Extract the (X, Y) coordinate from the center of the cell holding the provided text.  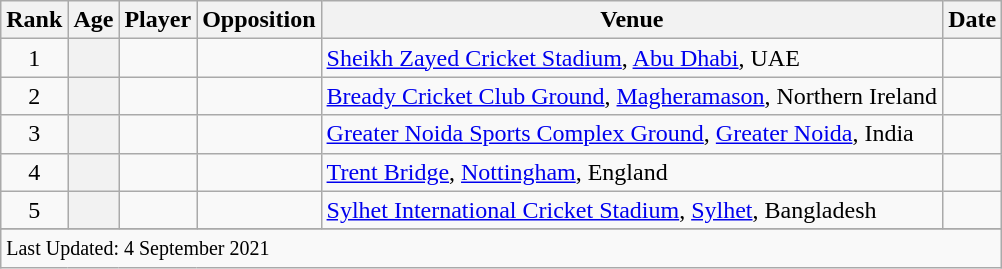
1 (34, 58)
Greater Noida Sports Complex Ground, Greater Noida, India (632, 134)
Date (972, 20)
Bready Cricket Club Ground, Magheramason, Northern Ireland (632, 96)
Last Updated: 4 September 2021 (502, 248)
Rank (34, 20)
Sheikh Zayed Cricket Stadium, Abu Dhabi, UAE (632, 58)
Venue (632, 20)
2 (34, 96)
Player (158, 20)
5 (34, 210)
Sylhet International Cricket Stadium, Sylhet, Bangladesh (632, 210)
3 (34, 134)
Age (94, 20)
4 (34, 172)
Trent Bridge, Nottingham, England (632, 172)
Opposition (259, 20)
